Provide the (x, y) coordinate of the cell's center where the given text is located.  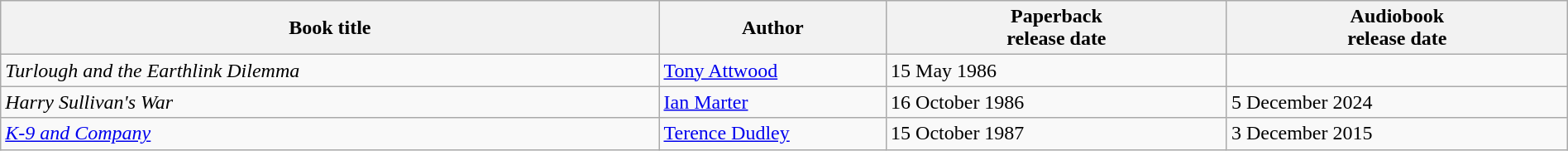
Turlough and the Earthlink Dilemma (330, 71)
Ian Marter (772, 102)
3 December 2015 (1397, 134)
15 May 1986 (1057, 71)
15 October 1987 (1057, 134)
Tony Attwood (772, 71)
Paperback release date (1057, 28)
Book title (330, 28)
Terence Dudley (772, 134)
K-9 and Company (330, 134)
16 October 1986 (1057, 102)
5 December 2024 (1397, 102)
Audiobook release date (1397, 28)
Harry Sullivan's War (330, 102)
Author (772, 28)
